Pinpoint the cell where the given text exists, returning its (x, y) midpoint coordinate. 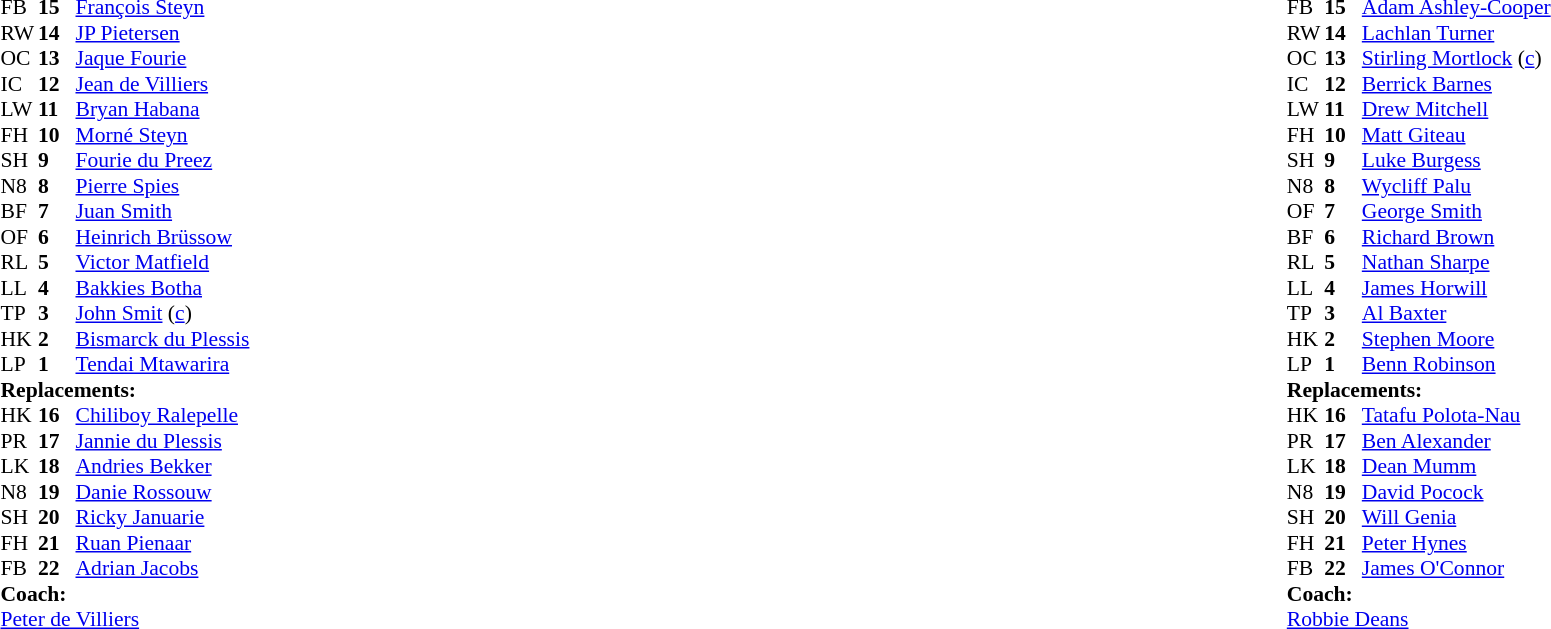
Chiliboy Ralepelle (163, 415)
Jannie du Plessis (163, 441)
Matt Giteau (1456, 135)
Tatafu Polota-Nau (1456, 415)
Bakkies Botha (163, 288)
George Smith (1456, 211)
Stephen Moore (1456, 339)
Adrian Jacobs (163, 569)
Berrick Barnes (1456, 84)
Dean Mumm (1456, 467)
Morné Steyn (163, 135)
Bismarck du Plessis (163, 339)
Richard Brown (1456, 237)
Stirling Mortlock (c) (1456, 59)
Al Baxter (1456, 313)
Benn Robinson (1456, 365)
Ben Alexander (1456, 441)
Victor Matfield (163, 263)
Danie Rossouw (163, 492)
James O'Connor (1456, 569)
Luke Burgess (1456, 161)
Juan Smith (163, 211)
Heinrich Brüssow (163, 237)
Pierre Spies (163, 186)
JP Pietersen (163, 33)
Ruan Pienaar (163, 543)
Bryan Habana (163, 109)
Fourie du Preez (163, 161)
Lachlan Turner (1456, 33)
John Smit (c) (163, 313)
Wycliff Palu (1456, 186)
Nathan Sharpe (1456, 263)
David Pocock (1456, 492)
Will Genia (1456, 517)
James Horwill (1456, 288)
Peter Hynes (1456, 543)
Drew Mitchell (1456, 109)
Andries Bekker (163, 467)
Ricky Januarie (163, 517)
Tendai Mtawarira (163, 365)
Jaque Fourie (163, 59)
Jean de Villiers (163, 84)
